Search for the cell housing the specified text and yield its [X, Y] center coordinate. 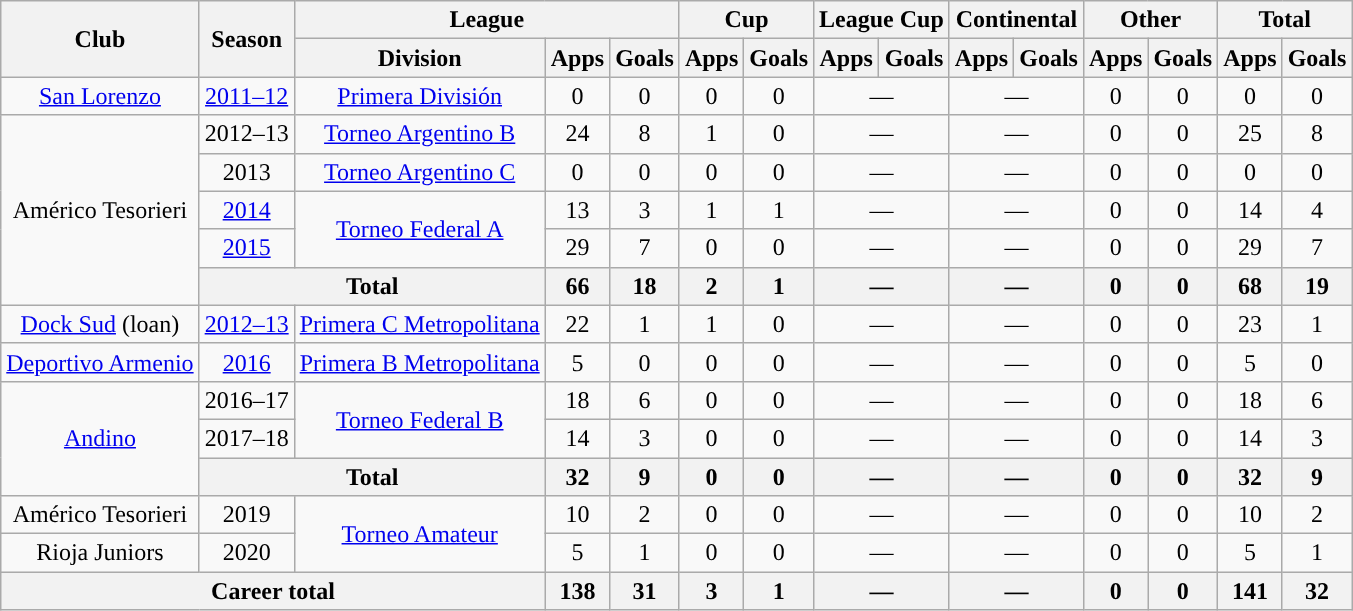
2014 [246, 210]
League Cup [882, 20]
2019 [246, 515]
Dock Sud (loan) [100, 324]
2015 [246, 248]
Primera C Metropolitana [420, 324]
141 [1250, 591]
13 [577, 210]
Andino [100, 438]
2011–12 [246, 96]
Torneo Argentino B [420, 134]
Career total [273, 591]
23 [1250, 324]
66 [577, 286]
138 [577, 591]
Torneo Federal A [420, 229]
Primera División [420, 96]
2013 [246, 172]
San Lorenzo [100, 96]
24 [577, 134]
Rioja Juniors [100, 553]
2020 [246, 553]
2017–18 [246, 438]
Primera B Metropolitana [420, 362]
Division [420, 58]
2016 [246, 362]
68 [1250, 286]
22 [577, 324]
Season [246, 39]
Torneo Federal B [420, 419]
Continental [1016, 20]
19 [1317, 286]
2016–17 [246, 400]
Torneo Amateur [420, 534]
25 [1250, 134]
31 [645, 591]
Other [1150, 20]
League [486, 20]
Cup [746, 20]
Deportivo Armenio [100, 362]
Torneo Argentino C [420, 172]
4 [1317, 210]
Club [100, 39]
